From the cell containing the given text, extract its center point as (x, y) coordinate. 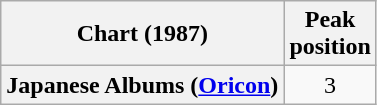
Peak position (330, 34)
3 (330, 85)
Japanese Albums (Oricon) (142, 85)
Chart (1987) (142, 34)
